Return [X, Y] of the center of cell containing provided text 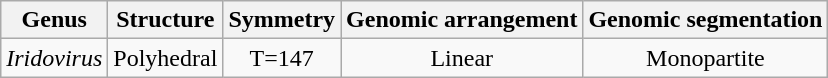
Iridovirus [54, 58]
Genomic segmentation [706, 20]
Symmetry [282, 20]
T=147 [282, 58]
Genomic arrangement [462, 20]
Linear [462, 58]
Polyhedral [166, 58]
Structure [166, 20]
Genus [54, 20]
Monopartite [706, 58]
